Identify which cell holds the provided text, then report its [x, y] central coordinate. 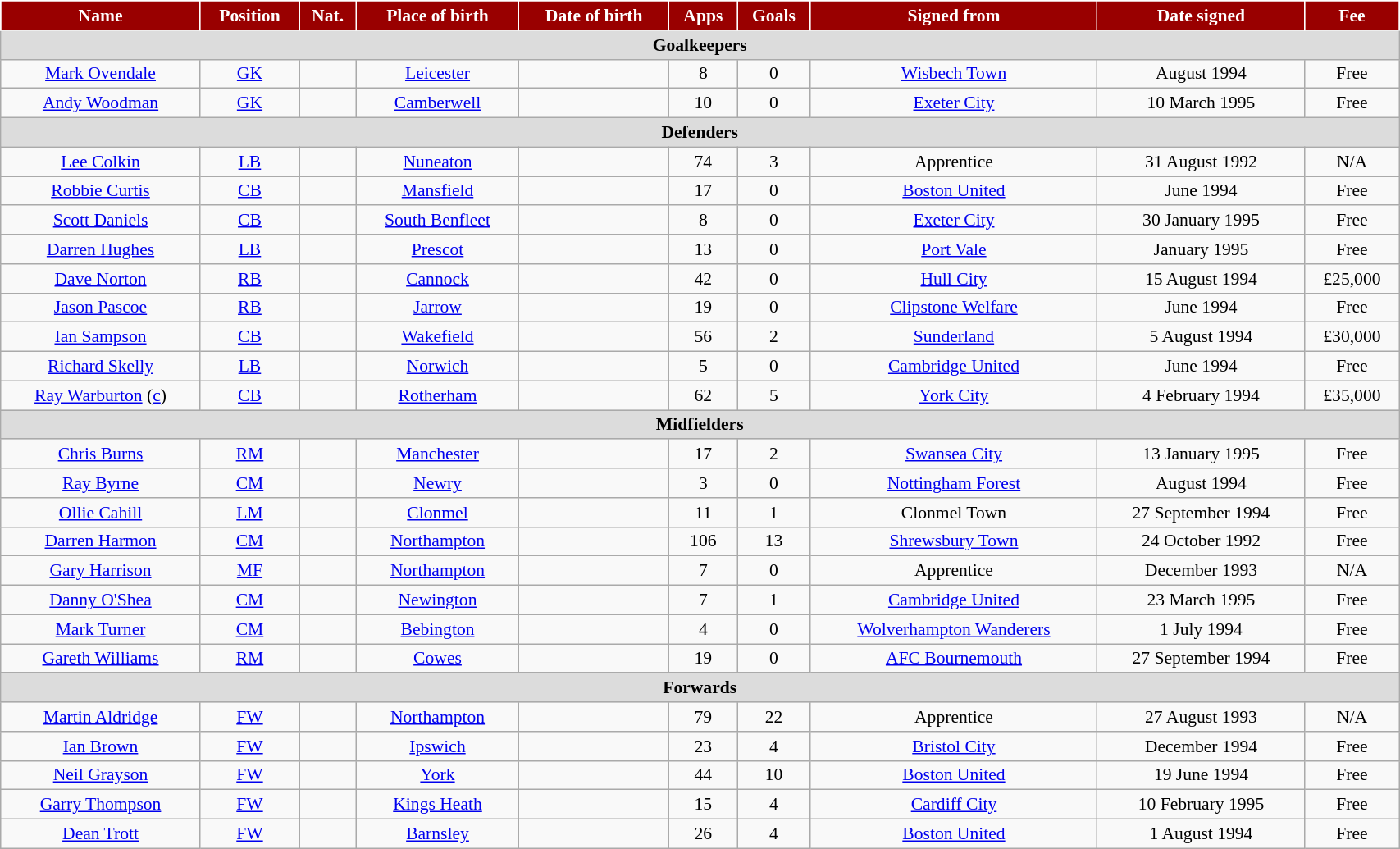
5 August 1994 [1201, 337]
Ollie Cahill [101, 513]
1 August 1994 [1201, 834]
Scott Daniels [101, 221]
10 March 1995 [1201, 103]
York City [953, 395]
62 [704, 395]
22 [774, 717]
Cowes [438, 659]
Newington [438, 600]
Wisbech Town [953, 74]
74 [704, 162]
23 March 1995 [1201, 600]
Kings Heath [438, 805]
79 [704, 717]
Clipstone Welfare [953, 308]
Bebington [438, 629]
Newry [438, 483]
Cannock [438, 279]
Leicester [438, 74]
Place of birth [438, 16]
Danny O'Shea [101, 600]
Shrewsbury Town [953, 541]
Ian Sampson [101, 337]
13 January 1995 [1201, 454]
Signed from [953, 16]
Darren Harmon [101, 541]
Nat. [328, 16]
23 [704, 746]
Sunderland [953, 337]
11 [704, 513]
£30,000 [1352, 337]
106 [704, 541]
Clonmel Town [953, 513]
Mansfield [438, 191]
Nottingham Forest [953, 483]
Date signed [1201, 16]
Wakefield [438, 337]
Wolverhampton Wanderers [953, 629]
Dave Norton [101, 279]
MF [249, 571]
Gary Harrison [101, 571]
Swansea City [953, 454]
Martin Aldridge [101, 717]
Hull City [953, 279]
Ian Brown [101, 746]
Clonmel [438, 513]
Forwards [700, 688]
Camberwell [438, 103]
Fee [1352, 16]
Ray Warburton (c) [101, 395]
Gareth Williams [101, 659]
South Benfleet [438, 221]
Mark Ovendale [101, 74]
Manchester [438, 454]
19 June 1994 [1201, 775]
27 August 1993 [1201, 717]
£35,000 [1352, 395]
10 February 1995 [1201, 805]
Chris Burns [101, 454]
Neil Grayson [101, 775]
December 1994 [1201, 746]
Robbie Curtis [101, 191]
December 1993 [1201, 571]
Jason Pascoe [101, 308]
Cardiff City [953, 805]
York [438, 775]
January 1995 [1201, 249]
1 July 1994 [1201, 629]
Richard Skelly [101, 367]
15 August 1994 [1201, 279]
Dean Trott [101, 834]
26 [704, 834]
Date of birth [594, 16]
15 [704, 805]
Position [249, 16]
Lee Colkin [101, 162]
Garry Thompson [101, 805]
42 [704, 279]
Prescot [438, 249]
Andy Woodman [101, 103]
Barnsley [438, 834]
£25,000 [1352, 279]
Jarrow [438, 308]
Goalkeepers [700, 45]
Rotherham [438, 395]
LM [249, 513]
Name [101, 16]
Midfielders [700, 425]
44 [704, 775]
Port Vale [953, 249]
Darren Hughes [101, 249]
Ipswich [438, 746]
AFC Bournemouth [953, 659]
56 [704, 337]
Apps [704, 16]
Bristol City [953, 746]
Defenders [700, 133]
Goals [774, 16]
Ray Byrne [101, 483]
4 February 1994 [1201, 395]
31 August 1992 [1201, 162]
Mark Turner [101, 629]
24 October 1992 [1201, 541]
Nuneaton [438, 162]
Norwich [438, 367]
30 January 1995 [1201, 221]
